Output the (x, y) coordinate of the center of the cell containing the given text.  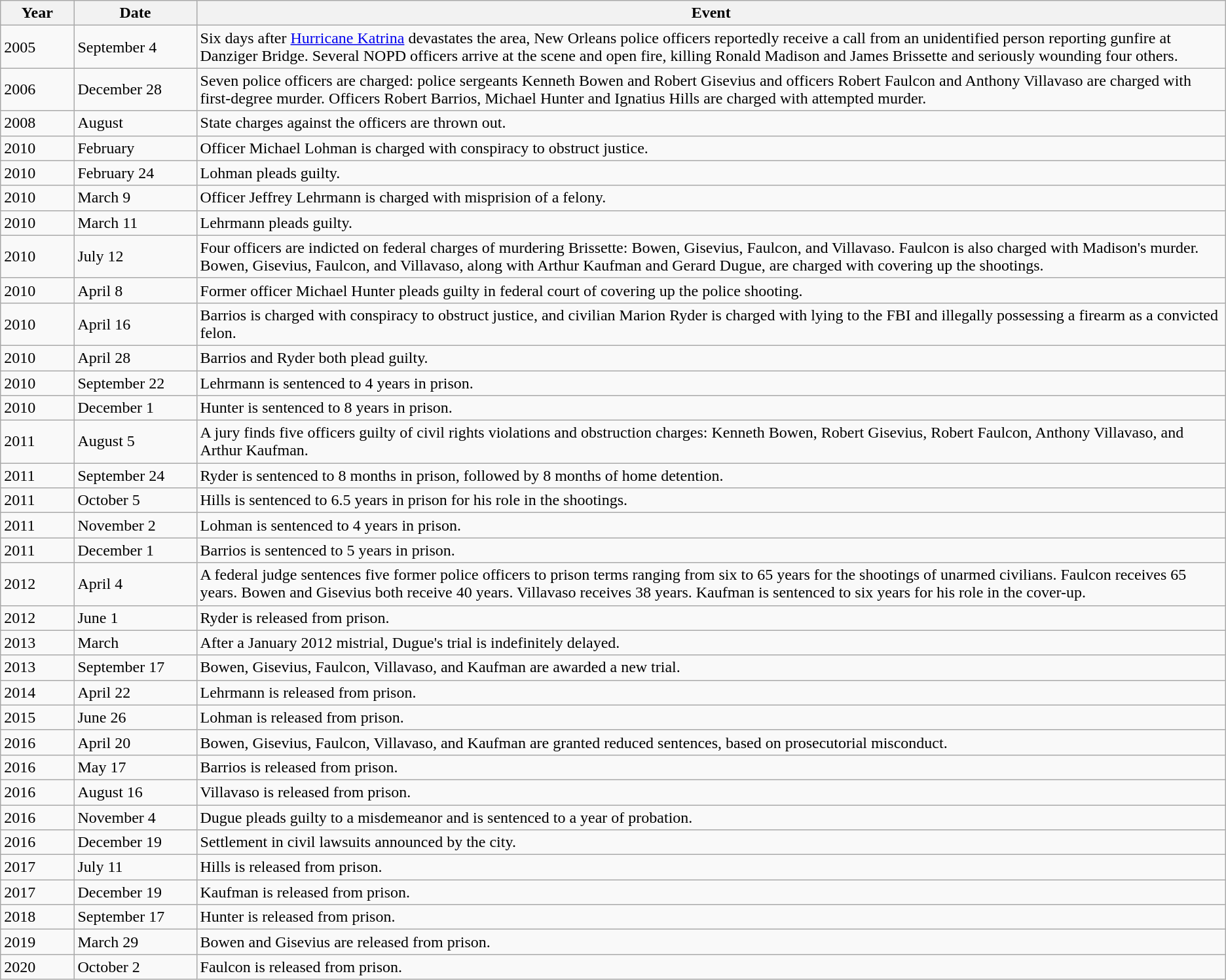
2018 (37, 917)
Lohman is released from prison. (711, 717)
February 24 (135, 173)
Ryder is released from prison. (711, 618)
May 17 (135, 767)
Barrios is sentenced to 5 years in prison. (711, 550)
Hunter is released from prison. (711, 917)
March 11 (135, 223)
Event (711, 13)
Bowen, Gisevius, Faulcon, Villavaso, and Kaufman are awarded a new trial. (711, 668)
September 22 (135, 383)
Settlement in civil lawsuits announced by the city. (711, 842)
Hills is sentenced to 6.5 years in prison for his role in the shootings. (711, 500)
2015 (37, 717)
April 8 (135, 290)
March (135, 643)
September 24 (135, 476)
October 2 (135, 967)
2008 (37, 123)
October 5 (135, 500)
Lehrmann pleads guilty. (711, 223)
March 9 (135, 198)
March 29 (135, 942)
Barrios and Ryder both plead guilty. (711, 358)
Lehrmann is released from prison. (711, 692)
Officer Jeffrey Lehrmann is charged with misprision of a felony. (711, 198)
July 12 (135, 257)
2019 (37, 942)
Lohman is sentenced to 4 years in prison. (711, 525)
Dugue pleads guilty to a misdemeanor and is sentenced to a year of probation. (711, 817)
Year (37, 13)
Date (135, 13)
December 28 (135, 89)
August (135, 123)
June 1 (135, 618)
Officer Michael Lohman is charged with conspiracy to obstruct justice. (711, 148)
April 20 (135, 742)
June 26 (135, 717)
Barrios is released from prison. (711, 767)
April 22 (135, 692)
2020 (37, 967)
February (135, 148)
November 2 (135, 525)
Kaufman is released from prison. (711, 892)
Lehrmann is sentenced to 4 years in prison. (711, 383)
August 16 (135, 792)
Bowen and Gisevius are released from prison. (711, 942)
September 4 (135, 47)
2005 (37, 47)
After a January 2012 mistrial, Dugue's trial is indefinitely delayed. (711, 643)
Hills is released from prison. (711, 867)
2006 (37, 89)
Former officer Michael Hunter pleads guilty in federal court of covering up the police shooting. (711, 290)
Lohman pleads guilty. (711, 173)
November 4 (135, 817)
April 16 (135, 324)
April 4 (135, 584)
State charges against the officers are thrown out. (711, 123)
Ryder is sentenced to 8 months in prison, followed by 8 months of home detention. (711, 476)
2014 (37, 692)
Villavaso is released from prison. (711, 792)
Faulcon is released from prison. (711, 967)
April 28 (135, 358)
Hunter is sentenced to 8 years in prison. (711, 408)
Bowen, Gisevius, Faulcon, Villavaso, and Kaufman are granted reduced sentences, based on prosecutorial misconduct. (711, 742)
August 5 (135, 442)
July 11 (135, 867)
